Return [X, Y] of the center of cell containing provided text 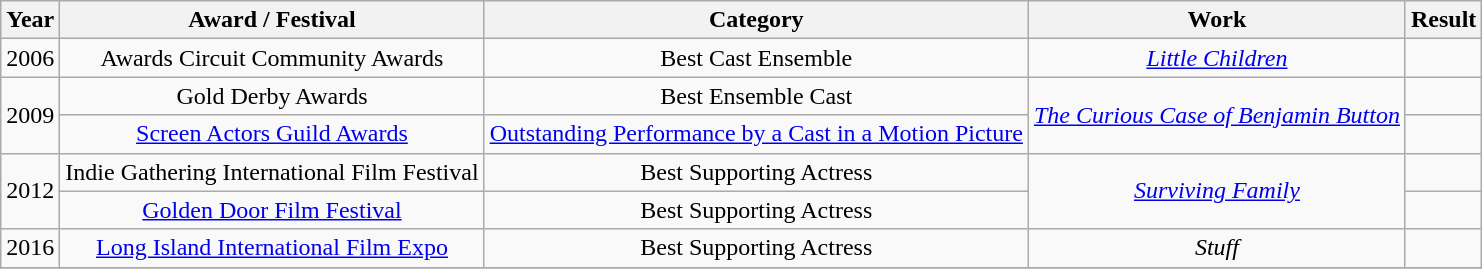
Little Children [1216, 58]
Award / Festival [272, 20]
Awards Circuit Community Awards [272, 58]
Indie Gathering International Film Festival [272, 172]
Best Ensemble Cast [756, 96]
Result [1443, 20]
Golden Door Film Festival [272, 210]
Stuff [1216, 248]
2009 [30, 115]
Surviving Family [1216, 191]
Category [756, 20]
The Curious Case of Benjamin Button [1216, 115]
2006 [30, 58]
Long Island International Film Expo [272, 248]
2012 [30, 191]
Outstanding Performance by a Cast in a Motion Picture [756, 134]
Year [30, 20]
Best Cast Ensemble [756, 58]
Work [1216, 20]
Screen Actors Guild Awards [272, 134]
2016 [30, 248]
Gold Derby Awards [272, 96]
